From the cell containing the given text, extract its center point as (x, y) coordinate. 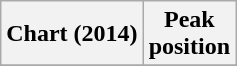
Chart (2014) (72, 34)
Peakposition (189, 34)
